Provide the (x, y) coordinate of the cell's center where the given text is located.  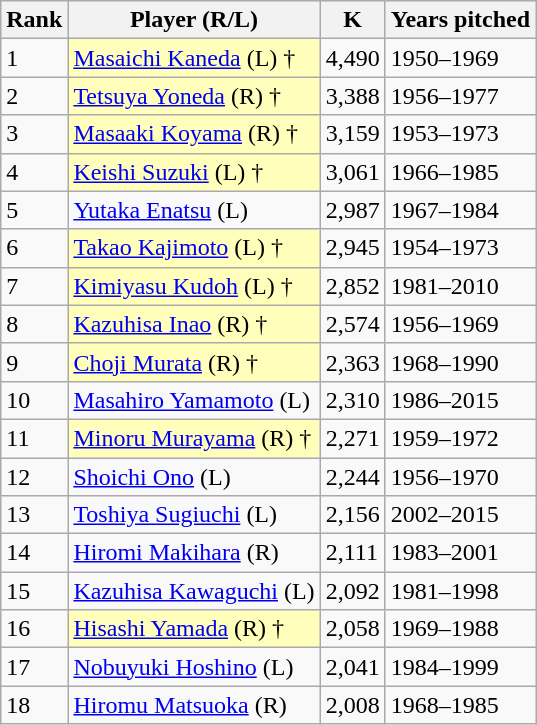
Hisashi Yamada (R) † (194, 629)
Nobuyuki Hoshino (L) (194, 667)
1956–1977 (460, 96)
2,987 (352, 210)
Tetsuya Yoneda (R) † (194, 96)
Hiromi Makihara (R) (194, 553)
1968–1985 (460, 705)
8 (34, 324)
13 (34, 515)
K (352, 20)
2,271 (352, 438)
2,111 (352, 553)
2,852 (352, 286)
1 (34, 58)
11 (34, 438)
1986–2015 (460, 400)
Masahiro Yamamoto (L) (194, 400)
12 (34, 477)
Player (R/L) (194, 20)
1966–1985 (460, 172)
Yutaka Enatsu (L) (194, 210)
1956–1969 (460, 324)
1969–1988 (460, 629)
3 (34, 134)
Toshiya Sugiuchi (L) (194, 515)
Choji Murata (R) † (194, 362)
Rank (34, 20)
9 (34, 362)
Minoru Murayama (R) † (194, 438)
1959–1972 (460, 438)
6 (34, 248)
Takao Kajimoto (L) † (194, 248)
Masaichi Kaneda (L) † (194, 58)
2,310 (352, 400)
4,490 (352, 58)
3,159 (352, 134)
7 (34, 286)
10 (34, 400)
3,388 (352, 96)
2,008 (352, 705)
3,061 (352, 172)
2,041 (352, 667)
2,363 (352, 362)
1983–2001 (460, 553)
Hiromu Matsuoka (R) (194, 705)
Kazuhisa Inao (R) † (194, 324)
2,156 (352, 515)
2,058 (352, 629)
Kazuhisa Kawaguchi (L) (194, 591)
4 (34, 172)
15 (34, 591)
1968–1990 (460, 362)
1984–1999 (460, 667)
2 (34, 96)
Keishi Suzuki (L) † (194, 172)
2002–2015 (460, 515)
Kimiyasu Kudoh (L) † (194, 286)
2,092 (352, 591)
2,244 (352, 477)
14 (34, 553)
16 (34, 629)
5 (34, 210)
18 (34, 705)
1953–1973 (460, 134)
1954–1973 (460, 248)
17 (34, 667)
1981–2010 (460, 286)
2,945 (352, 248)
2,574 (352, 324)
1981–1998 (460, 591)
Years pitched (460, 20)
Shoichi Ono (L) (194, 477)
1967–1984 (460, 210)
1950–1969 (460, 58)
Masaaki Koyama (R) † (194, 134)
1956–1970 (460, 477)
